From the cell containing the given text, extract its center point as (x, y) coordinate. 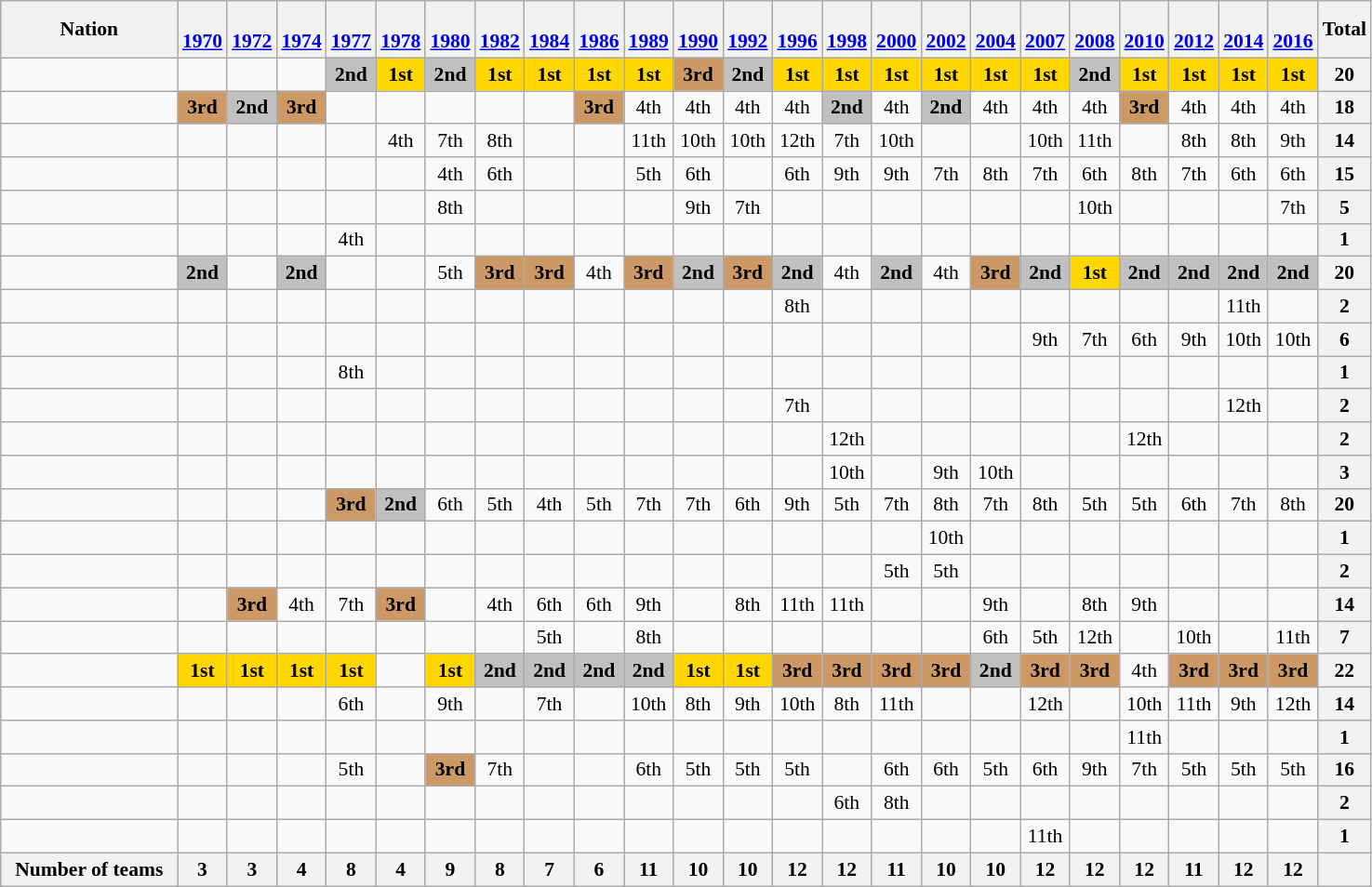
1982 (500, 30)
22 (1345, 671)
2004 (995, 30)
1980 (450, 30)
2002 (945, 30)
5 (1345, 207)
2014 (1243, 30)
Total (1345, 30)
1984 (549, 30)
1986 (599, 30)
2008 (1094, 30)
2000 (897, 30)
1977 (352, 30)
1972 (251, 30)
1990 (698, 30)
1996 (796, 30)
1970 (203, 30)
1989 (649, 30)
16 (1345, 770)
15 (1345, 174)
Nation (89, 30)
9 (450, 869)
2010 (1144, 30)
1978 (400, 30)
2007 (1046, 30)
1992 (748, 30)
1998 (846, 30)
Number of teams (89, 869)
18 (1345, 108)
2012 (1194, 30)
2016 (1293, 30)
1974 (301, 30)
